Return the (X, Y) coordinate for the center point of the cell that contains the specified text.  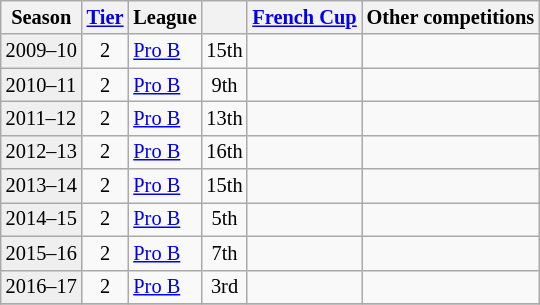
2011–12 (42, 118)
Other competitions (450, 17)
2010–11 (42, 85)
2012–13 (42, 152)
7th (225, 253)
2009–10 (42, 51)
French Cup (304, 17)
3rd (225, 287)
2016–17 (42, 287)
2015–16 (42, 253)
13th (225, 118)
League (164, 17)
5th (225, 219)
2014–15 (42, 219)
16th (225, 152)
Season (42, 17)
Tier (106, 17)
2013–14 (42, 186)
9th (225, 85)
